Detect which cell encompasses the target text, then output its [X, Y] center coordinate. 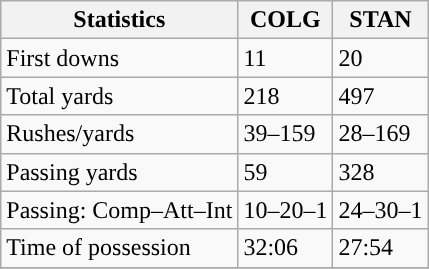
28–169 [380, 134]
11 [286, 58]
39–159 [286, 134]
Rushes/yards [120, 134]
Passing yards [120, 172]
Time of possession [120, 248]
Total yards [120, 96]
COLG [286, 20]
497 [380, 96]
First downs [120, 58]
59 [286, 172]
218 [286, 96]
20 [380, 58]
Passing: Comp–Att–Int [120, 210]
24–30–1 [380, 210]
STAN [380, 20]
Statistics [120, 20]
328 [380, 172]
32:06 [286, 248]
27:54 [380, 248]
10–20–1 [286, 210]
